Return [x, y] of the center of cell containing provided text 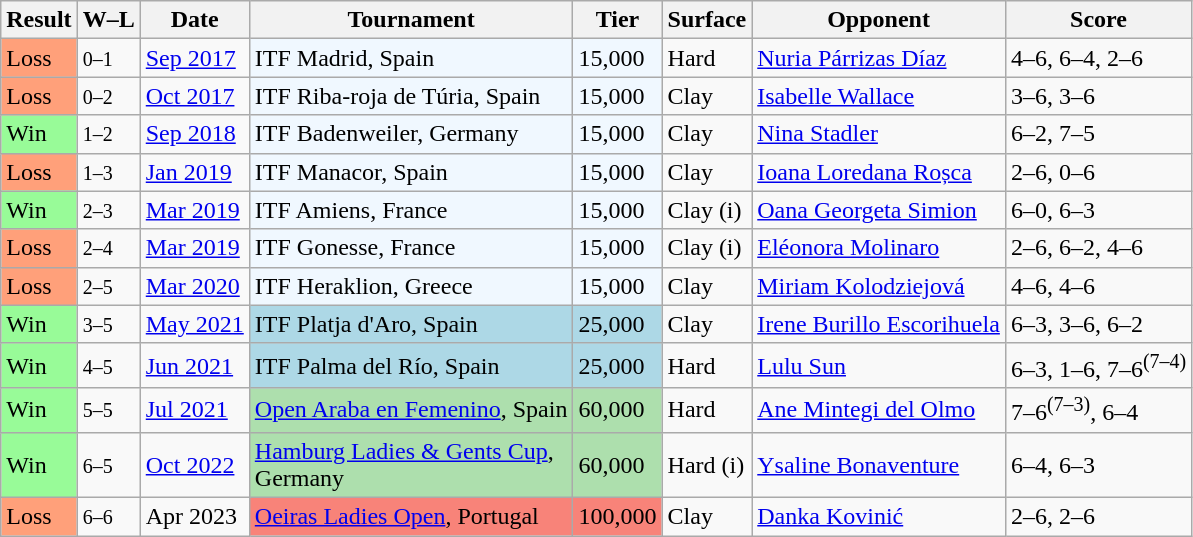
Eléonora Molinaro [879, 248]
Jan 2019 [194, 172]
Danka Kovinić [879, 516]
Tournament [411, 20]
2–4 [108, 248]
3–5 [108, 324]
Score [1098, 20]
Jul 2021 [194, 410]
Nuria Párrizas Díaz [879, 58]
Hard (i) [707, 464]
1–2 [108, 134]
May 2021 [194, 324]
Oeiras Ladies Open, Portugal [411, 516]
ITF Manacor, Spain [411, 172]
6–4, 6–3 [1098, 464]
ITF Riba-roja de Túria, Spain [411, 96]
Oct 2022 [194, 464]
Result [39, 20]
5–5 [108, 410]
Miriam Kolodziejová [879, 286]
2–6, 0–6 [1098, 172]
Open Araba en Femenino, Spain [411, 410]
W–L [108, 20]
Date [194, 20]
Oct 2017 [194, 96]
ITF Madrid, Spain [411, 58]
6–2, 7–5 [1098, 134]
Oana Georgeta Simion [879, 210]
6–6 [108, 516]
ITF Badenweiler, Germany [411, 134]
4–6, 6–4, 2–6 [1098, 58]
4–5 [108, 366]
Nina Stadler [879, 134]
Irene Burillo Escorihuela [879, 324]
Ioana Loredana Roșca [879, 172]
3–6, 3–6 [1098, 96]
Lulu Sun [879, 366]
ITF Palma del Río, Spain [411, 366]
Tier [618, 20]
6–0, 6–3 [1098, 210]
2–5 [108, 286]
7–6(7–3), 6–4 [1098, 410]
Jun 2021 [194, 366]
Isabelle Wallace [879, 96]
Sep 2018 [194, 134]
0–1 [108, 58]
2–6, 2–6 [1098, 516]
0–2 [108, 96]
Mar 2020 [194, 286]
6–3, 3–6, 6–2 [1098, 324]
Surface [707, 20]
Apr 2023 [194, 516]
ITF Amiens, France [411, 210]
Ysaline Bonaventure [879, 464]
Ane Mintegi del Olmo [879, 410]
1–3 [108, 172]
Opponent [879, 20]
ITF Platja d'Aro, Spain [411, 324]
Hamburg Ladies & Gents Cup, Germany [411, 464]
ITF Gonesse, France [411, 248]
ITF Heraklion, Greece [411, 286]
2–3 [108, 210]
100,000 [618, 516]
2–6, 6–2, 4–6 [1098, 248]
6–5 [108, 464]
4–6, 4–6 [1098, 286]
6–3, 1–6, 7–6(7–4) [1098, 366]
Sep 2017 [194, 58]
